Output the (x, y) coordinate of the center of the cell containing the given text.  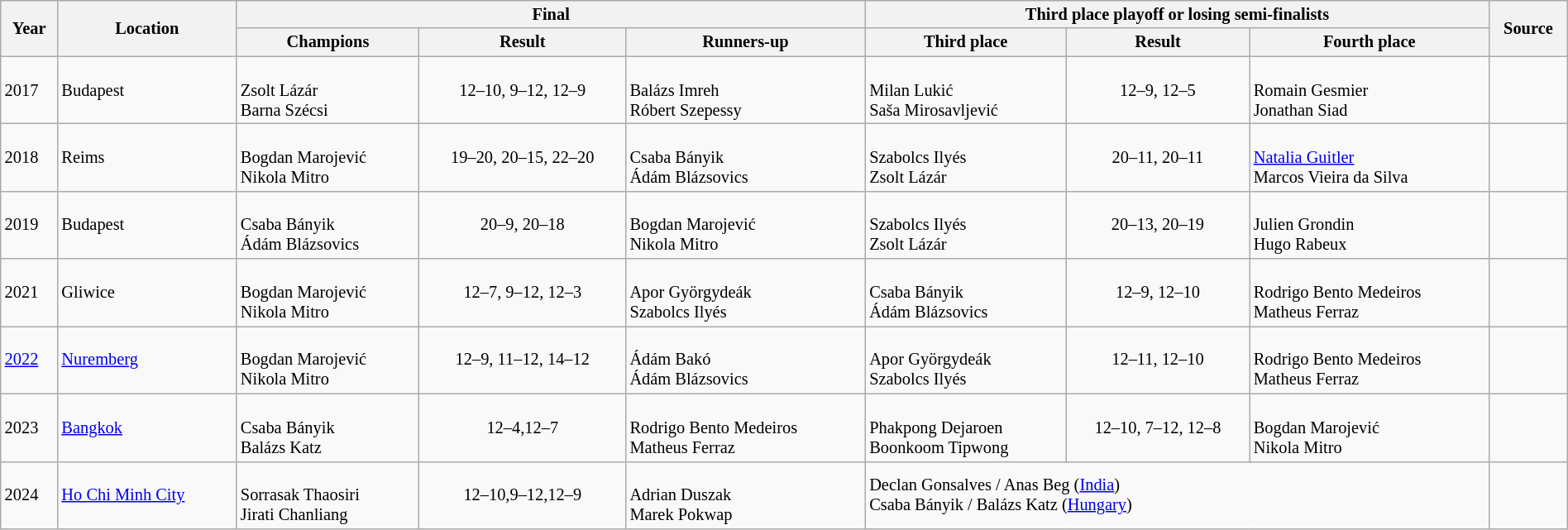
Milan LukićSaša Mirosavljević (966, 90)
Final (551, 14)
Sorrasak Thaosiri Jirati Chanliang (327, 495)
Zsolt LázárBarna Szécsi (327, 90)
20–9, 20–18 (523, 225)
Third place playoff or losing semi-finalists (1177, 14)
20–13, 20–19 (1158, 225)
Year (30, 28)
Csaba Bányik Balázs Katz (327, 427)
12–10, 7–12, 12–8 (1158, 427)
12–4,12–7 (523, 427)
Adrian Duszak Marek Pokwap (746, 495)
Reims (147, 157)
Phakpong DejaroenBoonkoom Tipwong (966, 427)
19–20, 20–15, 22–20 (523, 157)
Nuremberg (147, 360)
12–9, 12–10 (1158, 293)
2021 (30, 293)
2022 (30, 360)
12–9, 11–12, 14–12 (523, 360)
Fourth place (1370, 42)
Ádám BakóÁdám Blázsovics (746, 360)
2019 (30, 225)
12–10,9–12,12–9 (523, 495)
Declan Gonsalves / Anas Beg (India) Csaba Bányik / Balázs Katz (Hungary) (1177, 495)
12–7, 9–12, 12–3 (523, 293)
Romain GesmierJonathan Siad (1370, 90)
Source (1528, 28)
Third place (966, 42)
Ho Chi Minh City (147, 495)
Location (147, 28)
Bangkok (147, 427)
Gliwice (147, 293)
12–10, 9–12, 12–9 (523, 90)
Rodrigo Bento Medeiros Matheus Ferraz (746, 427)
2023 (30, 427)
Champions (327, 42)
20–11, 20–11 (1158, 157)
2018 (30, 157)
Julien GrondinHugo Rabeux (1370, 225)
Balázs ImrehRóbert Szepessy (746, 90)
Runners-up (746, 42)
12–11, 12–10 (1158, 360)
Natalia GuitlerMarcos Vieira da Silva (1370, 157)
2024 (30, 495)
2017 (30, 90)
12–9, 12–5 (1158, 90)
